Identify which cell holds the provided text, then report its (x, y) central coordinate. 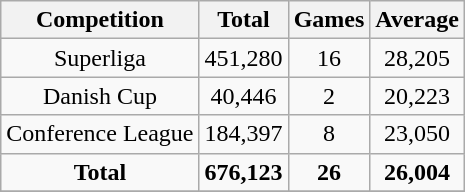
Competition (100, 20)
Superliga (100, 58)
Conference League (100, 134)
40,446 (244, 96)
28,205 (418, 58)
26 (329, 172)
676,123 (244, 172)
16 (329, 58)
451,280 (244, 58)
Danish Cup (100, 96)
2 (329, 96)
26,004 (418, 172)
Games (329, 20)
20,223 (418, 96)
Average (418, 20)
8 (329, 134)
184,397 (244, 134)
23,050 (418, 134)
